Return (x, y) of the center of cell containing provided text 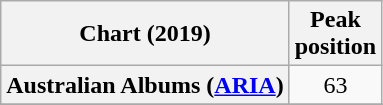
Australian Albums (ARIA) (145, 85)
Chart (2019) (145, 34)
Peakposition (335, 34)
63 (335, 85)
